Locate the cell with the specified text and output its (x, y) center coordinate. 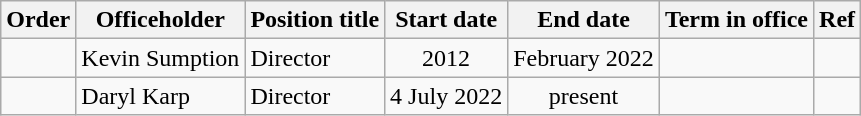
Order (38, 20)
present (584, 96)
Kevin Sumption (160, 58)
Officeholder (160, 20)
End date (584, 20)
Position title (315, 20)
Daryl Karp (160, 96)
4 July 2022 (446, 96)
February 2022 (584, 58)
Ref (838, 20)
2012 (446, 58)
Term in office (736, 20)
Start date (446, 20)
